Output the [X, Y] coordinate of the center of the cell containing the given text.  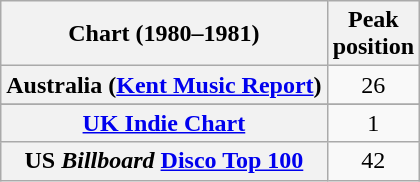
UK Indie Chart [164, 123]
Peakposition [373, 34]
1 [373, 123]
26 [373, 85]
Australia (Kent Music Report) [164, 85]
US Billboard Disco Top 100 [164, 161]
Chart (1980–1981) [164, 34]
42 [373, 161]
